Provide the [x, y] coordinate of the cell's center where the given text is located.  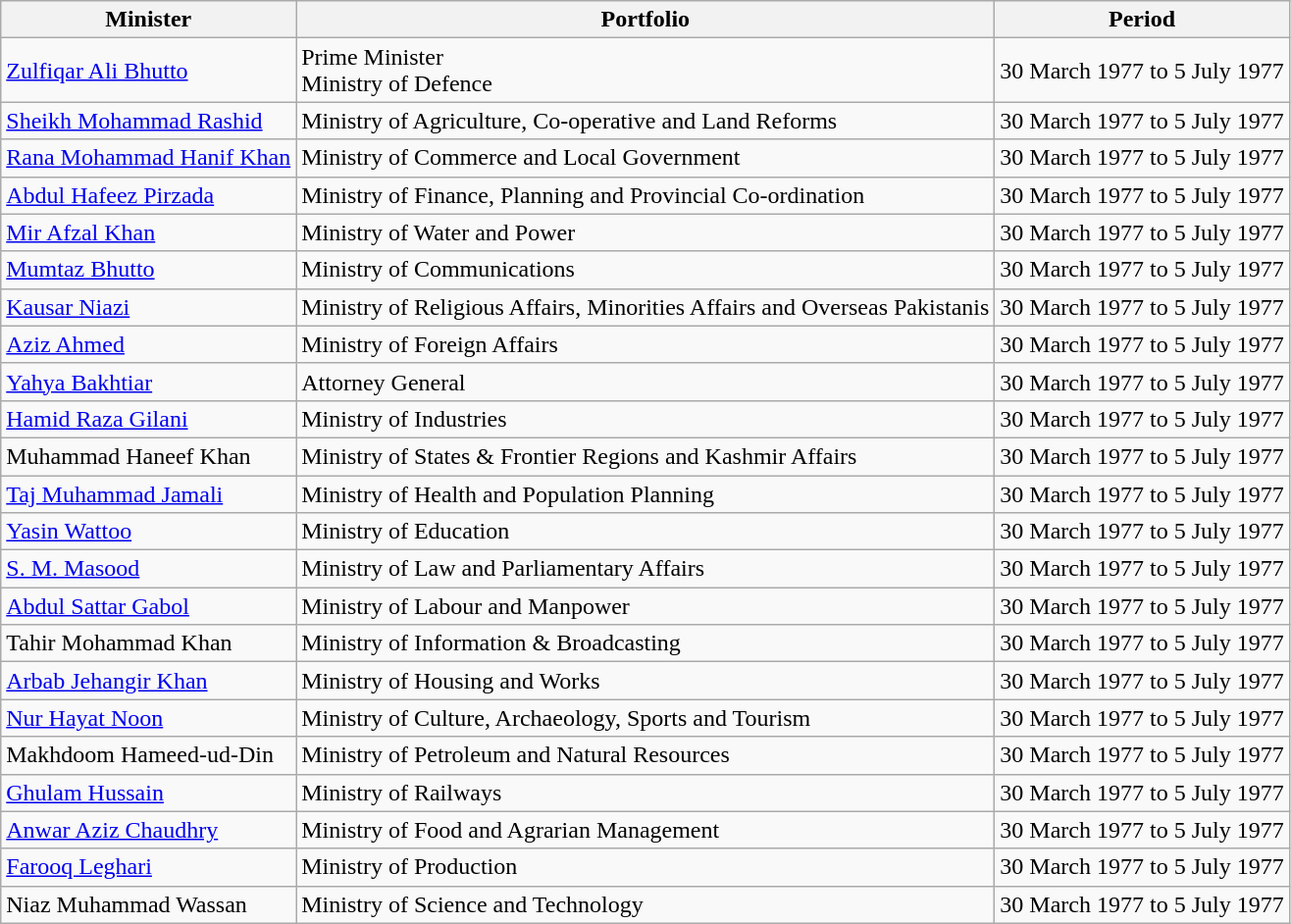
Hamid Raza Gilani [149, 419]
Kausar Niazi [149, 307]
Ministry of Railways [645, 793]
Taj Muhammad Jamali [149, 493]
Ministry of Industries [645, 419]
Makhdoom Hameed-ud-Din [149, 755]
Ministry of Commerce and Local Government [645, 158]
Period [1142, 20]
Zulfiqar Ali Bhutto [149, 71]
Ministry of Religious Affairs, Minorities Affairs and Overseas Pakistanis [645, 307]
Attorney General [645, 382]
Abdul Sattar Gabol [149, 606]
Ministry of Education [645, 532]
Ministry of Water and Power [645, 232]
Ministry of Culture, Archaeology, Sports and Tourism [645, 718]
Yahya Bakhtiar [149, 382]
Ministry of Agriculture, Co-operative and Land Reforms [645, 121]
S. M. Masood [149, 569]
Ministry of Production [645, 867]
Ministry of Petroleum and Natural Resources [645, 755]
Rana Mohammad Hanif Khan [149, 158]
Ministry of Labour and Manpower [645, 606]
Farooq Leghari [149, 867]
Muhammad Haneef Khan [149, 456]
Ministry of Foreign Affairs [645, 344]
Portfolio [645, 20]
Ministry of States & Frontier Regions and Kashmir Affairs [645, 456]
Yasin Wattoo [149, 532]
Ministry of Finance, Planning and Provincial Co-ordination [645, 195]
Anwar Aziz Chaudhry [149, 830]
Sheikh Mohammad Rashid [149, 121]
Prime Minister Ministry of Defence [645, 71]
Aziz Ahmed [149, 344]
Ministry of Housing and Works [645, 681]
Niaz Muhammad Wassan [149, 904]
Tahir Mohammad Khan [149, 643]
Ministry of Food and Agrarian Management [645, 830]
Nur Hayat Noon [149, 718]
Ministry of Science and Technology [645, 904]
Arbab Jehangir Khan [149, 681]
Mumtaz Bhutto [149, 270]
Mir Afzal Khan [149, 232]
Ministry of Law and Parliamentary Affairs [645, 569]
Ghulam Hussain [149, 793]
Minister [149, 20]
Ministry of Information & Broadcasting [645, 643]
Abdul Hafeez Pirzada [149, 195]
Ministry of Health and Population Planning [645, 493]
Ministry of Communications [645, 270]
